Provide the (x, y) coordinate of the cell's center where the given text is located.  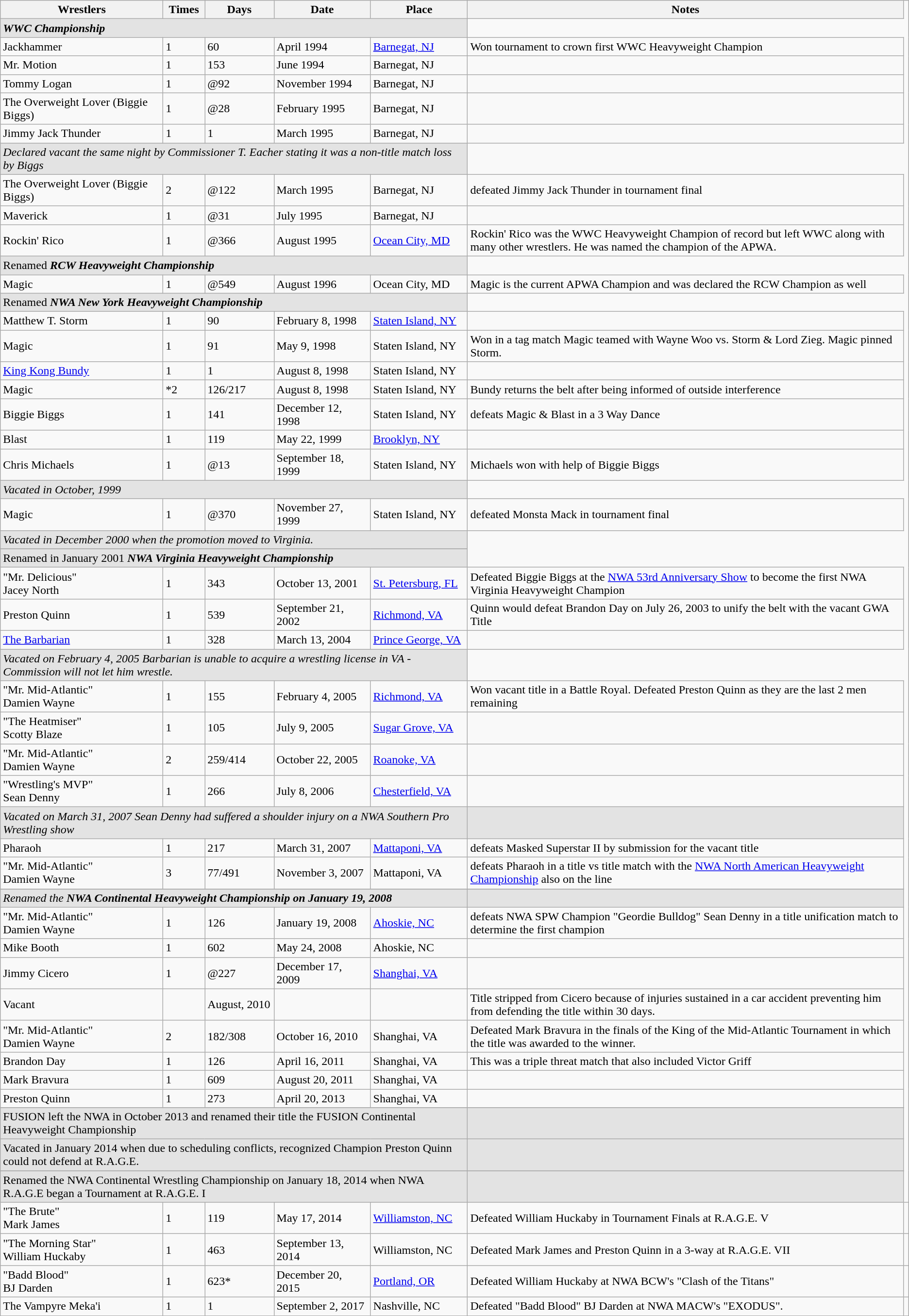
Michaels won with help of Biggie Biggs (686, 464)
602 (239, 948)
3 (184, 873)
June 1994 (322, 65)
Chesterfield, VA (419, 792)
Defeated "Badd Blood" BJ Darden at NWA MACW's "EXODUS". (686, 1306)
February 4, 2005 (322, 696)
This was a triple threat match that also included Victor Griff (686, 1061)
343 (239, 583)
623* (239, 1281)
182/308 (239, 1036)
Pharaoh (82, 848)
Tommy Logan (82, 84)
defeats Magic & Blast in a 3 Way Dance (686, 415)
December 17, 2009 (322, 973)
@122 (239, 190)
Matthew T. Storm (82, 321)
Wrestlers (82, 10)
July 9, 2005 (322, 728)
91 (239, 346)
*2 (184, 389)
"Mr. Delicious"Jacey North (82, 583)
Defeated William Huckaby in Tournament Finals at R.A.G.E. V (686, 1218)
Quinn would defeat Brandon Day on July 26, 2003 to unify the belt with the vacant GWA Title (686, 615)
September 18, 1999 (322, 464)
December 12, 1998 (322, 415)
September 2, 2017 (322, 1306)
77/491 (239, 873)
"The Brute"Mark James (82, 1218)
Blast (82, 439)
"Wrestling's MVP"Sean Denny (82, 792)
October 16, 2010 (322, 1036)
Brooklyn, NY (419, 439)
@227 (239, 973)
Declared vacant the same night by Commissioner T. Eacher stating it was a non-title match loss by Biggs (234, 158)
Renamed the NWA Continental Wrestling Championship on January 18, 2014 when NWA R.A.G.E began a Tournament at R.A.G.E. I (234, 1187)
Won tournament to crown first WWC Heavyweight Champion (686, 47)
Won vacant title in a Battle Royal. Defeated Preston Quinn as they are the last 2 men remaining (686, 696)
539 (239, 615)
August 1995 (322, 240)
Renamed the NWA Continental Heavyweight Championship on January 19, 2008 (234, 898)
Days (239, 10)
Vacated on February 4, 2005 Barbarian is unable to acquire a wrestling license in VA - Commission will not let him wrestle. (234, 664)
defeated Monsta Mack in tournament final (686, 515)
259/414 (239, 759)
@92 (239, 84)
Rockin' Rico (82, 240)
September 13, 2014 (322, 1250)
Nashville, NC (419, 1306)
Date (322, 10)
Rockin' Rico was the WWC Heavyweight Champion of record but left WWC along with many other wrestlers. He was named the champion of the APWA. (686, 240)
Vacated in January 2014 when due to scheduling conflicts, recognized Champion Preston Quinn could not defend at R.A.G.E. (234, 1155)
April 16, 2011 (322, 1061)
Notes (686, 10)
463 (239, 1250)
@549 (239, 284)
"The Morning Star"William Huckaby (82, 1250)
Jimmy Jack Thunder (82, 134)
April 20, 2013 (322, 1098)
Brandon Day (82, 1061)
The Vampyre Meka'i (82, 1306)
May 17, 2014 (322, 1218)
153 (239, 65)
Jimmy Cicero (82, 973)
May 24, 2008 (322, 948)
The Barbarian (82, 640)
Renamed NWA New York Heavyweight Championship (234, 303)
Mr. Motion (82, 65)
August 20, 2011 (322, 1080)
December 20, 2015 (322, 1281)
141 (239, 415)
"The Heatmiser"Scotty Blaze (82, 728)
266 (239, 792)
defeats NWA SPW Champion "Geordie Bulldog" Sean Denny in a title unification match to determine the first champion (686, 923)
King Kong Bundy (82, 371)
Times (184, 10)
defeats Masked Superstar II by submission for the vacant title (686, 848)
105 (239, 728)
@28 (239, 109)
Vacated in December 2000 when the promotion moved to Virginia. (234, 540)
Magic is the current APWA Champion and was declared the RCW Champion as well (686, 284)
Defeated Mark Bravura in the finals of the King of the Mid-Atlantic Tournament in which the title was awarded to the winner. (686, 1036)
Bundy returns the belt after being informed of outside interference (686, 389)
November 3, 2007 (322, 873)
Biggie Biggs (82, 415)
@13 (239, 464)
90 (239, 321)
Portland, OR (419, 1281)
@366 (239, 240)
Renamed RCW Heavyweight Championship (234, 265)
Vacated in October, 1999 (234, 489)
WWC Championship (234, 28)
Title stripped from Cicero because of injuries sustained in a car accident preventing him from defending the title within 30 days. (686, 1004)
May 9, 1998 (322, 346)
Mike Booth (82, 948)
Defeated Mark James and Preston Quinn in a 3-way at R.A.G.E. VII (686, 1250)
March 13, 2004 (322, 640)
March 31, 2007 (322, 848)
126/217 (239, 389)
February 8, 1998 (322, 321)
August 1996 (322, 284)
October 13, 2001 (322, 583)
Maverick (82, 215)
FUSION left the NWA in October 2013 and renamed their title the FUSION Continental Heavyweight Championship (234, 1124)
Won in a tag match Magic teamed with Wayne Woo vs. Storm & Lord Zieg. Magic pinned Storm. (686, 346)
609 (239, 1080)
Defeated Biggie Biggs at the NWA 53rd Anniversary Show to become the first NWA Virginia Heavyweight Champion (686, 583)
Renamed in January 2001 NWA Virginia Heavyweight Championship (234, 558)
October 22, 2005 (322, 759)
Vacant (82, 1004)
July 8, 2006 (322, 792)
217 (239, 848)
"Badd Blood"BJ Darden (82, 1281)
Mark Bravura (82, 1080)
May 22, 1999 (322, 439)
Sugar Grove, VA (419, 728)
155 (239, 696)
@31 (239, 215)
273 (239, 1098)
Chris Michaels (82, 464)
@370 (239, 515)
defeats Pharaoh in a title vs title match with the NWA North American Heavyweight Championship also on the line (686, 873)
Place (419, 10)
defeated Jimmy Jack Thunder in tournament final (686, 190)
Defeated William Huckaby at NWA BCW's "Clash of the Titans" (686, 1281)
February 1995 (322, 109)
328 (239, 640)
November 1994 (322, 84)
January 19, 2008 (322, 923)
St. Petersburg, FL (419, 583)
Roanoke, VA (419, 759)
60 (239, 47)
Prince George, VA (419, 640)
November 27, 1999 (322, 515)
July 1995 (322, 215)
Vacated on March 31, 2007 Sean Denny had suffered a shoulder injury on a NWA Southern Pro Wrestling show (234, 823)
Jackhammer (82, 47)
September 21, 2002 (322, 615)
April 1994 (322, 47)
August, 2010 (239, 1004)
